Locate the cell with the specified text and output its [x, y] center coordinate. 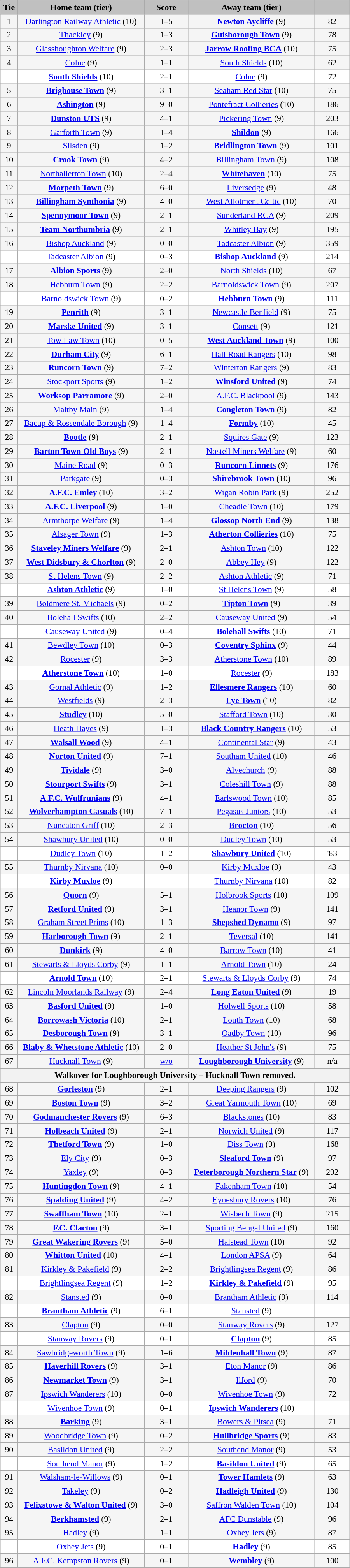
Tow Law Town (10) [81, 340]
Huntingdon Town (9) [81, 1186]
114 [332, 1297]
130 [332, 1491]
Barrow Town (10) [252, 951]
7 [9, 118]
Team Northumbria (9) [81, 229]
Morpeth Town (9) [81, 188]
Takeley (9) [81, 1491]
91 [9, 1477]
77 [9, 1214]
Mildenhall Town (9) [252, 1353]
Sawbridgeworth Town (9) [81, 1353]
1–6 [166, 1353]
29 [9, 451]
Ashington (9) [81, 105]
109 [332, 895]
31 [9, 479]
Godmanchester Rovers (9) [81, 1117]
28 [9, 438]
Albion Sports (9) [81, 271]
0–5 [166, 340]
Lye Town (10) [252, 701]
1–5 [166, 21]
Blaby & Whetstone Athletic (10) [81, 1048]
Saffron Walden Town (10) [252, 1505]
Armthorpe Welfare (9) [81, 520]
Halstead Town (10) [252, 1242]
F.C. Clacton (9) [81, 1228]
Retford United (9) [81, 909]
16 [9, 243]
104 [332, 1505]
Maine Road (9) [81, 465]
215 [332, 1214]
Glossop North End (9) [252, 520]
Desborough Town (9) [81, 1034]
168 [332, 1144]
Score [166, 7]
52 [9, 812]
166 [332, 132]
Hall Road Rangers (10) [252, 354]
Harborough Town (9) [81, 937]
Graham Street Prims (10) [81, 923]
Stockport Sports (9) [81, 382]
Consett (9) [252, 327]
Billingham Synthonia (9) [81, 202]
183 [332, 673]
Bacup & Rossendale Borough (9) [81, 424]
Bewdley Town (10) [81, 645]
Bootle (9) [81, 438]
Newcastle Benfield (9) [252, 313]
Staveley Miners Welfare (9) [81, 548]
Northallerton Town (10) [81, 174]
23 [9, 368]
14 [9, 216]
Garforth Town (9) [81, 132]
40 [9, 618]
Glasshoughton Welfare (9) [81, 49]
127 [332, 1325]
Boldmere St. Michaels (9) [81, 604]
10 [9, 160]
Liversedge (9) [252, 188]
Thetford Town (9) [81, 1144]
35 [9, 534]
Barton Town Old Boys (9) [81, 451]
Peterborough Northern Star (9) [252, 1172]
252 [332, 493]
Darlington Railway Athletic (10) [81, 21]
6–3 [166, 1117]
Wolverhampton Casuals (10) [81, 812]
Tower Hamlets (9) [252, 1477]
Eton Manor (9) [252, 1366]
2 [9, 35]
214 [332, 257]
Tie [9, 7]
33 [9, 507]
Basford United (9) [81, 1006]
Borrowash Victoria (10) [81, 1020]
Eynesbury Rovers (10) [252, 1200]
Hullbridge Sports (9) [252, 1436]
138 [332, 520]
Woodbridge Town (9) [81, 1436]
207 [332, 285]
Pickering Town (9) [252, 118]
Nuneaton Griff (10) [81, 826]
Ellesmere Rangers (10) [252, 687]
Walsham-le-Willows (9) [81, 1477]
26 [9, 410]
111 [332, 299]
Away team (tier) [252, 7]
Whitehaven (10) [252, 174]
w/o [166, 1062]
Brighouse Town (9) [81, 91]
17 [9, 271]
12 [9, 188]
Walkover for Loughborough University – Hucknall Town removed. [175, 1075]
Gorleston (9) [81, 1089]
1 [9, 21]
Coleshill Town (9) [252, 784]
143 [332, 396]
Holbeach United (9) [81, 1131]
A.F.C. Kempston Rovers (9) [81, 1561]
Ilford (9) [252, 1380]
Louth Town (10) [252, 1020]
Cheadle Town (10) [252, 507]
108 [332, 160]
Nostell Miners Welfare (9) [252, 451]
Great Wakering Rovers (9) [81, 1242]
Blackstones (10) [252, 1117]
47 [9, 742]
179 [332, 507]
6–0 [166, 188]
Pegasus Juniors (10) [252, 812]
Thackley (9) [81, 35]
Jarrow Roofing BCA (10) [252, 49]
'83 [332, 853]
0–4 [166, 631]
Squires Gate (9) [252, 438]
38 [9, 576]
Dunston UTS (9) [81, 118]
49 [9, 770]
42 [9, 659]
Abbey Hey (9) [252, 562]
Lincoln Moorlands Railway (9) [81, 992]
93 [9, 1505]
Runcorn Town (9) [81, 368]
Ely City (9) [81, 1158]
Newmarket Town (9) [81, 1380]
8 [9, 132]
Great Yarmouth Town (10) [252, 1103]
Sleaford Town (9) [252, 1158]
Barking (9) [81, 1422]
102 [332, 1089]
13 [9, 202]
Continental Star (9) [252, 742]
Tipton Town (9) [252, 604]
90 [9, 1450]
Silsden (9) [81, 146]
5 [9, 91]
Diss Town (9) [252, 1144]
Wembley (9) [252, 1561]
Pontefract Collieries (10) [252, 105]
Crook Town (9) [81, 160]
Parkgate (9) [81, 479]
5–1 [166, 895]
Heath Hayes (9) [81, 729]
11 [9, 174]
101 [332, 146]
Westfields (9) [81, 701]
Stafford Town (10) [252, 715]
London APSA (9) [252, 1255]
Berkhamsted (9) [81, 1519]
Bridlington Town (9) [252, 146]
Heanor Town (9) [252, 909]
32 [9, 493]
A.F.C. Liverpool (9) [81, 507]
Yaxley (9) [81, 1172]
59 [9, 937]
West Allotment Celtic (10) [252, 202]
25 [9, 396]
Seaham Red Star (10) [252, 91]
Fakenham Town (10) [252, 1186]
Heather St John's (9) [252, 1048]
81 [9, 1269]
Holbrook Sports (10) [252, 895]
Marske United (9) [81, 327]
Winterton Rangers (9) [252, 368]
4 [9, 63]
Norwich United (9) [252, 1131]
79 [9, 1242]
Spalding United (9) [81, 1200]
73 [9, 1158]
Coventry Sphinx (9) [252, 645]
Sunderland RCA (9) [252, 216]
Ashton Town (10) [252, 548]
61 [9, 964]
West Auckland Town (9) [252, 340]
359 [332, 243]
Brocton (10) [252, 826]
123 [332, 438]
Wigan Robin Park (9) [252, 493]
50 [9, 784]
Earlswood Town (10) [252, 798]
Deeping Rangers (9) [252, 1089]
A.F.C. Wulfrunians (9) [81, 798]
Whitley Bay (9) [252, 229]
7–2 [166, 368]
Worksop Parramore (9) [81, 396]
Formby (10) [252, 424]
9–0 [166, 105]
Winsford United (9) [252, 382]
Stourport Swifts (9) [81, 784]
Norton United (9) [81, 756]
21 [9, 340]
6 [9, 105]
117 [332, 1131]
Guisborough Town (9) [252, 35]
Holwell Sports (10) [252, 1006]
186 [332, 105]
84 [9, 1353]
Spennymoor Town (9) [81, 216]
Alvechurch (9) [252, 770]
66 [9, 1048]
Long Eaton United (9) [252, 992]
Alsager Town (9) [81, 534]
37 [9, 562]
98 [332, 354]
Quorn (9) [81, 895]
Walsall Wood (9) [81, 742]
55 [9, 867]
195 [332, 229]
Sporting Bengal United (9) [252, 1228]
Penrith (9) [81, 313]
Shepshed Dynamo (9) [252, 923]
Studley (10) [81, 715]
Swaffham Town (10) [81, 1214]
Runcorn Linnets (9) [252, 465]
160 [332, 1228]
203 [332, 118]
36 [9, 548]
292 [332, 1172]
Dunkirk (9) [81, 951]
Shildon (9) [252, 132]
Teversal (10) [252, 937]
Whitton United (10) [81, 1255]
18 [9, 285]
Atherton Collieries (10) [252, 534]
Tividale (9) [81, 770]
North Shields (10) [252, 271]
20 [9, 327]
9 [9, 146]
34 [9, 520]
Southam United (10) [252, 756]
Hucknall Town (9) [81, 1062]
A.F.C. Emley (10) [81, 493]
Durham City (9) [81, 354]
Newton Aycliffe (9) [252, 21]
West Didsbury & Chorlton (9) [81, 562]
Felixstowe & Walton United (9) [81, 1505]
Maltby Main (9) [81, 410]
n/a [332, 1062]
Home team (tier) [81, 7]
3–3 [166, 659]
80 [9, 1255]
Congleton Town (9) [252, 410]
A.F.C. Blackpool (9) [252, 396]
121 [332, 327]
27 [9, 424]
Wisbech Town (9) [252, 1214]
Bowers & Pitsea (9) [252, 1422]
22 [9, 354]
176 [332, 465]
94 [9, 1519]
Haverhill Rovers (9) [81, 1366]
Billingham Town (9) [252, 160]
Shirebrook Town (10) [252, 479]
51 [9, 798]
Hadleigh United (9) [252, 1491]
Boston Town (9) [81, 1103]
209 [332, 216]
57 [9, 909]
15 [9, 229]
Black Country Rangers (10) [252, 729]
Gornal Athletic (9) [81, 687]
3 [9, 49]
Loughborough University (9) [252, 1062]
AFC Dunstable (9) [252, 1519]
Oadby Town (10) [252, 1034]
